Search for the cell housing the specified text and yield its [x, y] center coordinate. 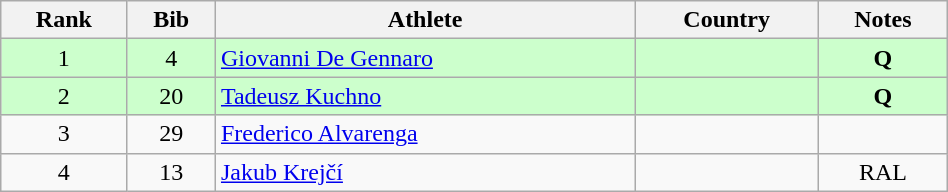
Bib [172, 20]
Athlete [424, 20]
Notes [884, 20]
Tadeusz Kuchno [424, 96]
29 [172, 134]
Rank [64, 20]
Giovanni De Gennaro [424, 58]
1 [64, 58]
2 [64, 96]
3 [64, 134]
20 [172, 96]
RAL [884, 172]
Country [727, 20]
13 [172, 172]
Jakub Krejčí [424, 172]
Frederico Alvarenga [424, 134]
